Find where the given text appears and provide that cell's center as (X, Y) coordinate. 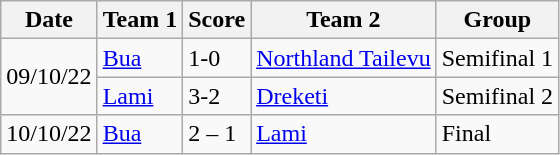
10/10/22 (49, 134)
Dreketi (344, 96)
1-0 (217, 58)
Northland Tailevu (344, 58)
Final (497, 134)
09/10/22 (49, 77)
2 – 1 (217, 134)
Team 2 (344, 20)
Team 1 (140, 20)
Score (217, 20)
Group (497, 20)
3-2 (217, 96)
Semifinal 2 (497, 96)
Date (49, 20)
Semifinal 1 (497, 58)
